Extract the (x, y) coordinate from the center of the cell holding the provided text.  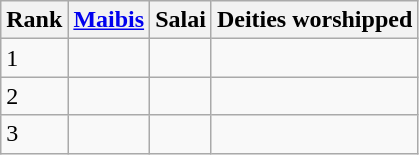
2 (34, 96)
Rank (34, 20)
3 (34, 134)
1 (34, 58)
Salai (181, 20)
Maibis (109, 20)
Deities worshipped (314, 20)
